Capture the cell that displays the provided text and extract its (x, y) central coordinate. 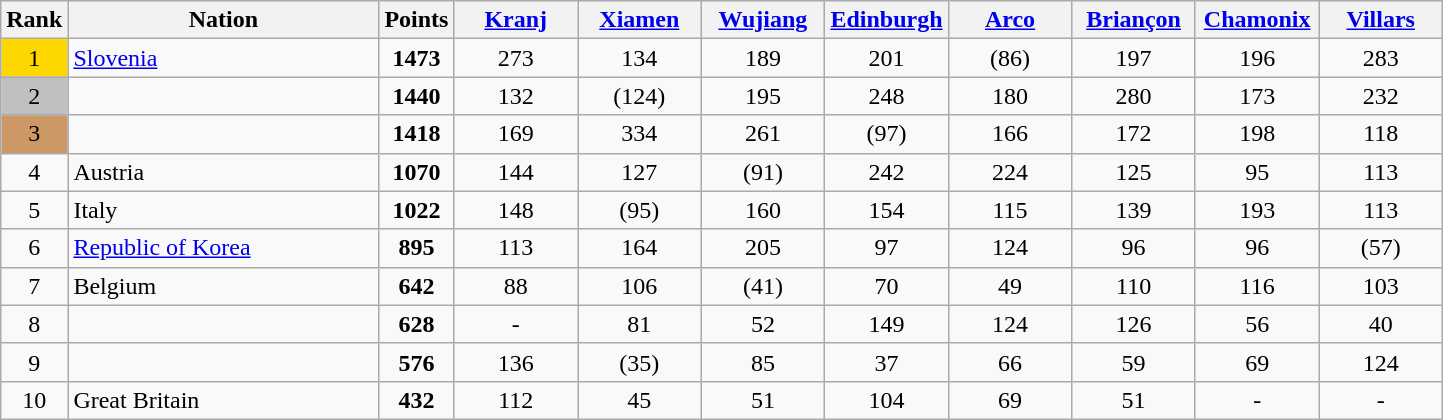
59 (1134, 362)
8 (34, 324)
180 (1010, 96)
(124) (640, 96)
(35) (640, 362)
4 (34, 172)
Chamonix (1257, 20)
88 (516, 286)
261 (763, 134)
189 (763, 58)
104 (887, 400)
106 (640, 286)
895 (416, 248)
628 (416, 324)
49 (1010, 286)
205 (763, 248)
283 (1381, 58)
2 (34, 96)
5 (34, 210)
125 (1134, 172)
Wujiang (763, 20)
193 (1257, 210)
Villars (1381, 20)
1473 (416, 58)
45 (640, 400)
9 (34, 362)
Briançon (1134, 20)
1070 (416, 172)
197 (1134, 58)
166 (1010, 134)
Xiamen (640, 20)
(41) (763, 286)
(57) (1381, 248)
1 (34, 58)
224 (1010, 172)
134 (640, 58)
40 (1381, 324)
118 (1381, 134)
432 (416, 400)
334 (640, 134)
52 (763, 324)
95 (1257, 172)
127 (640, 172)
173 (1257, 96)
37 (887, 362)
149 (887, 324)
66 (1010, 362)
1440 (416, 96)
Italy (224, 210)
196 (1257, 58)
148 (516, 210)
154 (887, 210)
144 (516, 172)
195 (763, 96)
164 (640, 248)
103 (1381, 286)
576 (416, 362)
Austria (224, 172)
Arco (1010, 20)
160 (763, 210)
70 (887, 286)
Nation (224, 20)
201 (887, 58)
136 (516, 362)
126 (1134, 324)
(91) (763, 172)
Belgium (224, 286)
169 (516, 134)
116 (1257, 286)
81 (640, 324)
3 (34, 134)
115 (1010, 210)
(97) (887, 134)
172 (1134, 134)
1022 (416, 210)
273 (516, 58)
198 (1257, 134)
280 (1134, 96)
Slovenia (224, 58)
Points (416, 20)
10 (34, 400)
56 (1257, 324)
139 (1134, 210)
6 (34, 248)
112 (516, 400)
97 (887, 248)
248 (887, 96)
1418 (416, 134)
(86) (1010, 58)
7 (34, 286)
Great Britain (224, 400)
Edinburgh (887, 20)
(95) (640, 210)
232 (1381, 96)
Republic of Korea (224, 248)
642 (416, 286)
132 (516, 96)
242 (887, 172)
Kranj (516, 20)
85 (763, 362)
Rank (34, 20)
110 (1134, 286)
